Search for the cell housing the specified text and yield its [x, y] center coordinate. 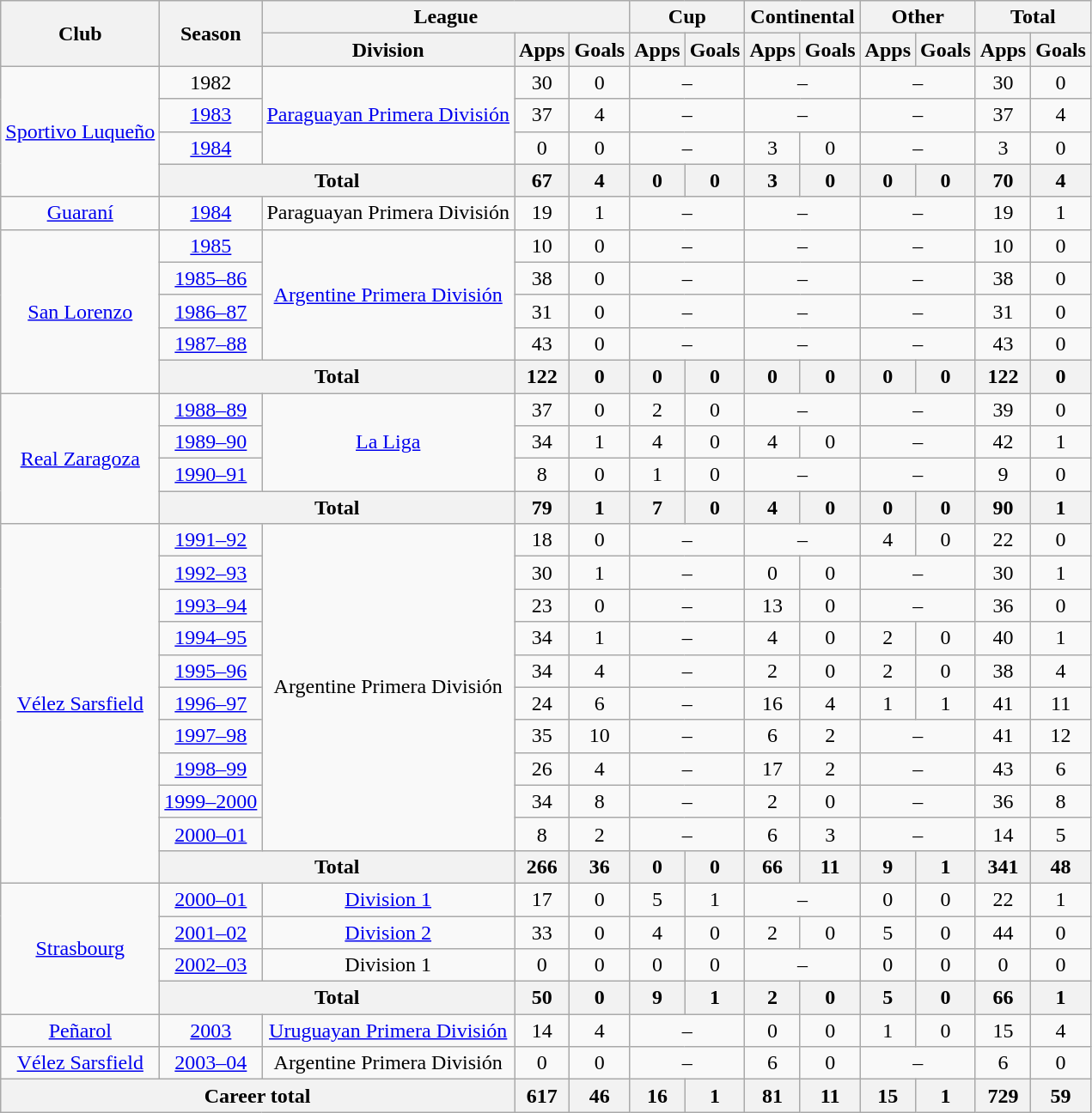
13 [772, 605]
Career total [258, 1096]
Season [211, 33]
42 [1003, 442]
Cup [687, 17]
League [446, 17]
48 [1061, 867]
1992–93 [211, 573]
18 [542, 540]
1991–92 [211, 540]
2001–02 [211, 932]
Division [388, 50]
44 [1003, 932]
1982 [211, 82]
39 [1003, 410]
35 [542, 736]
1995–96 [211, 671]
1999–2000 [211, 801]
Club [81, 33]
Real Zaragoza [81, 459]
Continental [802, 17]
1987–88 [211, 344]
46 [600, 1096]
1986–87 [211, 311]
Peñarol [81, 1031]
2002–03 [211, 965]
Guaraní [81, 213]
2003 [211, 1031]
341 [1003, 867]
Strasbourg [81, 948]
Other [918, 17]
26 [542, 769]
Uruguayan Primera División [388, 1031]
1985–86 [211, 278]
1996–97 [211, 703]
59 [1061, 1096]
7 [657, 508]
12 [1061, 736]
90 [1003, 508]
1997–98 [211, 736]
617 [542, 1096]
33 [542, 932]
1985 [211, 246]
23 [542, 605]
1983 [211, 115]
266 [542, 867]
1988–89 [211, 410]
1998–99 [211, 769]
1990–91 [211, 475]
2003–04 [211, 1063]
24 [542, 703]
729 [1003, 1096]
1989–90 [211, 442]
Division 2 [388, 932]
67 [542, 180]
San Lorenzo [81, 311]
Sportivo Luqueño [81, 131]
1993–94 [211, 605]
La Liga [388, 442]
70 [1003, 180]
1994–95 [211, 638]
81 [772, 1096]
40 [1003, 638]
50 [542, 998]
79 [542, 508]
